Determine the [x, y] coordinate at the center of the cell enclosing the given text.  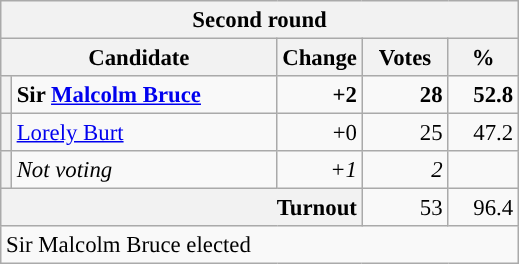
Candidate [139, 58]
Not voting [144, 170]
Lorely Burt [144, 133]
Turnout [182, 208]
% [484, 58]
Votes [405, 58]
Sir Malcolm Bruce [144, 95]
+2 [320, 95]
25 [405, 133]
Sir Malcolm Bruce elected [260, 245]
2 [405, 170]
52.8 [484, 95]
53 [405, 208]
+0 [320, 133]
Second round [260, 20]
28 [405, 95]
47.2 [484, 133]
96.4 [484, 208]
Change [320, 58]
+1 [320, 170]
